Pinpoint the cell where the given text exists, returning its (X, Y) midpoint coordinate. 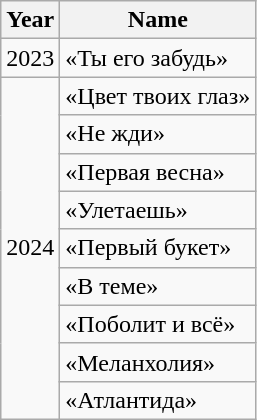
«Ты его забудь» (158, 58)
«Улетаешь» (158, 210)
Name (158, 20)
«Первая весна» (158, 172)
«Не жди» (158, 134)
«Меланхолия» (158, 362)
«Атлантида» (158, 400)
2024 (30, 248)
Year (30, 20)
«Цвет твоих глаз» (158, 96)
«Первый букет» (158, 248)
«В теме» (158, 286)
«Поболит и всё» (158, 324)
2023 (30, 58)
